Determine the (X, Y) coordinate at the center of the cell enclosing the given text.  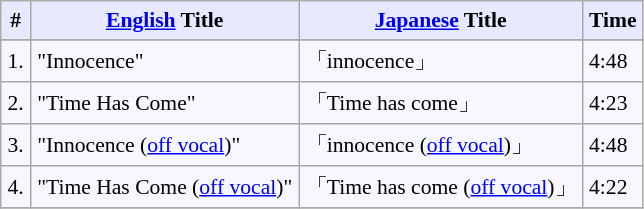
3. (16, 145)
"Innocence (off vocal)" (164, 145)
Time (612, 20)
2. (16, 103)
4:22 (612, 187)
「innocence」 (440, 61)
4. (16, 187)
1. (16, 61)
「innocence (off vocal)」 (440, 145)
"Innocence" (164, 61)
English Title (164, 20)
# (16, 20)
Japanese Title (440, 20)
4:23 (612, 103)
「Time has come」 (440, 103)
「Time has come (off vocal)」 (440, 187)
"Time Has Come" (164, 103)
"Time Has Come (off vocal)" (164, 187)
